Pinpoint the cell where the given text exists, returning its (x, y) midpoint coordinate. 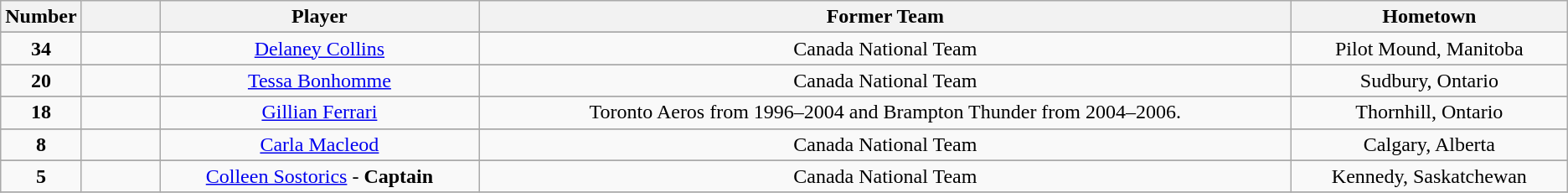
Carla Macleod (320, 144)
Player (320, 17)
20 (41, 81)
Delaney Collins (320, 49)
Former Team (885, 17)
Thornhill, Ontario (1429, 112)
5 (41, 176)
Hometown (1429, 17)
Pilot Mound, Manitoba (1429, 49)
Calgary, Alberta (1429, 144)
18 (41, 112)
Number (41, 17)
Colleen Sostorics - Captain (320, 176)
Gillian Ferrari (320, 112)
Toronto Aeros from 1996–2004 and Brampton Thunder from 2004–2006. (885, 112)
Tessa Bonhomme (320, 81)
8 (41, 144)
Kennedy, Saskatchewan (1429, 176)
34 (41, 49)
Sudbury, Ontario (1429, 81)
